Return (x, y) of the center of cell containing provided text 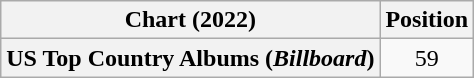
US Top Country Albums (Billboard) (190, 58)
59 (427, 58)
Position (427, 20)
Chart (2022) (190, 20)
